Return (X, Y) of the center of cell containing provided text 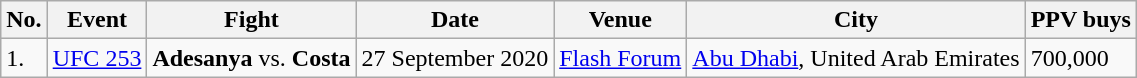
Fight (252, 20)
1. (24, 58)
No. (24, 20)
27 September 2020 (455, 58)
Flash Forum (620, 58)
City (856, 20)
Event (97, 20)
Venue (620, 20)
PPV buys (1080, 20)
Date (455, 20)
UFC 253 (97, 58)
700,000 (1080, 58)
Adesanya vs. Costa (252, 58)
Abu Dhabi, United Arab Emirates (856, 58)
